Output the [x, y] coordinate of the center of the cell containing the given text.  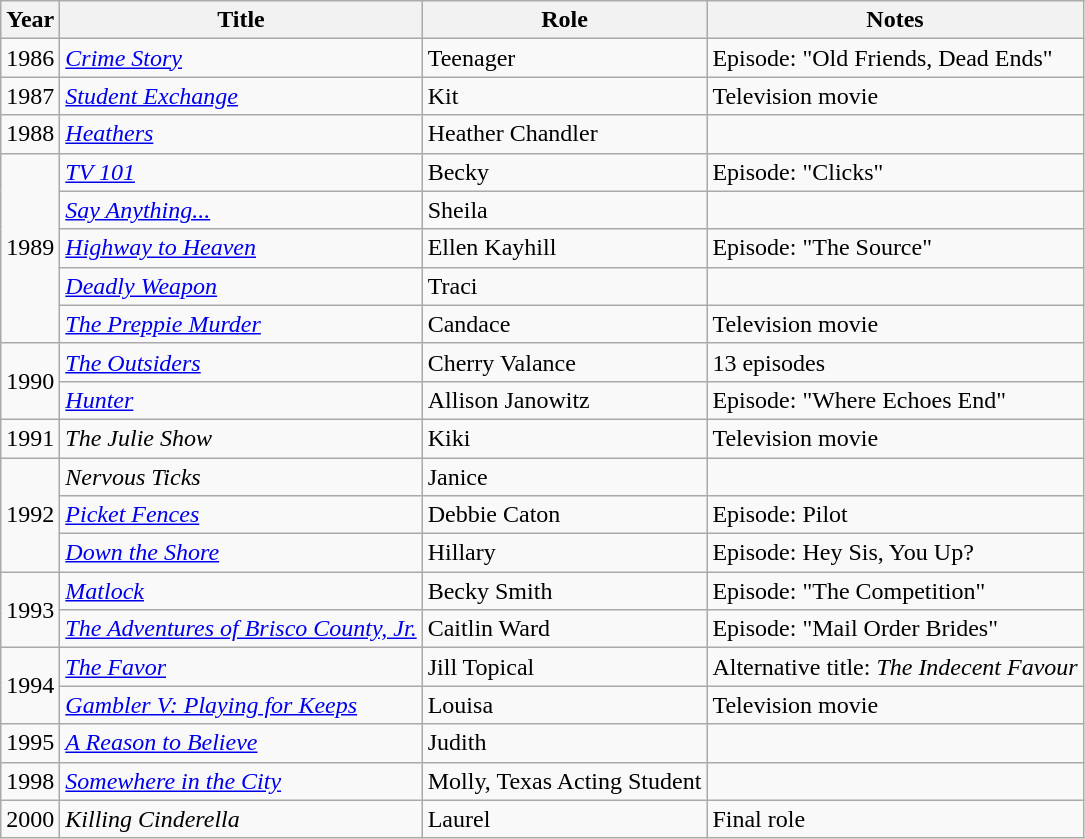
A Reason to Believe [241, 743]
1991 [30, 438]
Episode: "Where Echoes End" [895, 400]
Student Exchange [241, 96]
Alternative title: The Indecent Favour [895, 667]
The Outsiders [241, 362]
Role [564, 20]
Episode: "The Source" [895, 248]
The Preppie Murder [241, 324]
Ellen Kayhill [564, 248]
Sheila [564, 210]
1998 [30, 781]
Killing Cinderella [241, 819]
Notes [895, 20]
Deadly Weapon [241, 286]
Heathers [241, 134]
Kiki [564, 438]
Becky [564, 172]
2000 [30, 819]
1987 [30, 96]
1992 [30, 515]
Crime Story [241, 58]
Matlock [241, 591]
Louisa [564, 705]
Molly, Texas Acting Student [564, 781]
Traci [564, 286]
1995 [30, 743]
Teenager [564, 58]
TV 101 [241, 172]
Title [241, 20]
1989 [30, 248]
Janice [564, 477]
Laurel [564, 819]
13 episodes [895, 362]
Caitlin Ward [564, 629]
Episode: Pilot [895, 515]
1994 [30, 686]
Episode: "Clicks" [895, 172]
The Adventures of Brisco County, Jr. [241, 629]
Episode: "Mail Order Brides" [895, 629]
Hillary [564, 553]
Debbie Caton [564, 515]
Somewhere in the City [241, 781]
Episode: "Old Friends, Dead Ends" [895, 58]
Kit [564, 96]
1990 [30, 381]
Down the Shore [241, 553]
Highway to Heaven [241, 248]
Final role [895, 819]
Heather Chandler [564, 134]
Allison Janowitz [564, 400]
The Favor [241, 667]
1993 [30, 610]
Jill Topical [564, 667]
Judith [564, 743]
Say Anything... [241, 210]
Picket Fences [241, 515]
Candace [564, 324]
Episode: Hey Sis, You Up? [895, 553]
Year [30, 20]
Becky Smith [564, 591]
1986 [30, 58]
Cherry Valance [564, 362]
1988 [30, 134]
Episode: "The Competition" [895, 591]
Gambler V: Playing for Keeps [241, 705]
Hunter [241, 400]
Nervous Ticks [241, 477]
The Julie Show [241, 438]
